Capture the cell that displays the provided text and extract its (x, y) central coordinate. 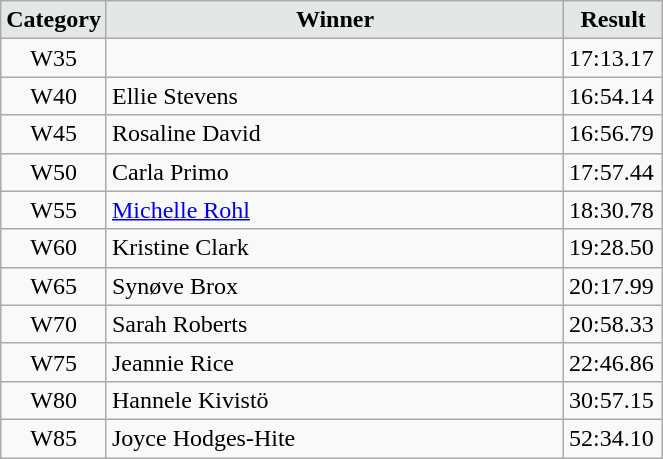
20:17.99 (614, 286)
17:57.44 (614, 172)
20:58.33 (614, 324)
W50 (54, 172)
19:28.50 (614, 248)
16:54.14 (614, 96)
Carla Primo (334, 172)
Jeannie Rice (334, 362)
Synøve Brox (334, 286)
W55 (54, 210)
Rosaline David (334, 134)
Hannele Kivistö (334, 400)
W80 (54, 400)
W85 (54, 438)
W70 (54, 324)
Winner (334, 20)
Category (54, 20)
52:34.10 (614, 438)
W65 (54, 286)
W45 (54, 134)
16:56.79 (614, 134)
Joyce Hodges-Hite (334, 438)
30:57.15 (614, 400)
Sarah Roberts (334, 324)
18:30.78 (614, 210)
Result (614, 20)
W35 (54, 58)
Ellie Stevens (334, 96)
22:46.86 (614, 362)
W40 (54, 96)
Michelle Rohl (334, 210)
W60 (54, 248)
Kristine Clark (334, 248)
17:13.17 (614, 58)
W75 (54, 362)
